Detect which cell encompasses the target text, then output its (x, y) center coordinate. 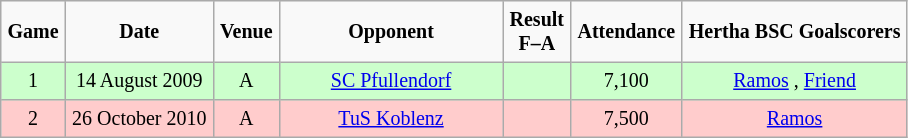
7,500 (626, 119)
TuS Koblenz (391, 119)
SC Pfullendorf (391, 81)
7,100 (626, 81)
14 August 2009 (139, 81)
26 October 2010 (139, 119)
1 (34, 81)
Ramos (794, 119)
Hertha BSC Goalscorers (794, 32)
Attendance (626, 32)
2 (34, 119)
Venue (246, 32)
Game (34, 32)
ResultF–A (537, 32)
Opponent (391, 32)
Date (139, 32)
Ramos , Friend (794, 81)
